Return the (X, Y) coordinate for the center point of the cell that contains the specified text.  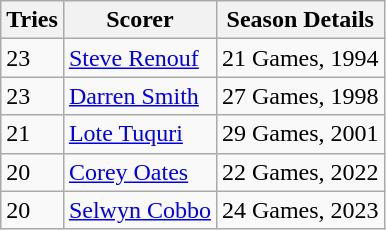
Selwyn Cobbo (140, 210)
21 Games, 1994 (300, 58)
Season Details (300, 20)
29 Games, 2001 (300, 134)
27 Games, 1998 (300, 96)
Darren Smith (140, 96)
Lote Tuquri (140, 134)
24 Games, 2023 (300, 210)
Corey Oates (140, 172)
Steve Renouf (140, 58)
Tries (32, 20)
Scorer (140, 20)
22 Games, 2022 (300, 172)
21 (32, 134)
